Identify which cell holds the provided text, then report its (x, y) central coordinate. 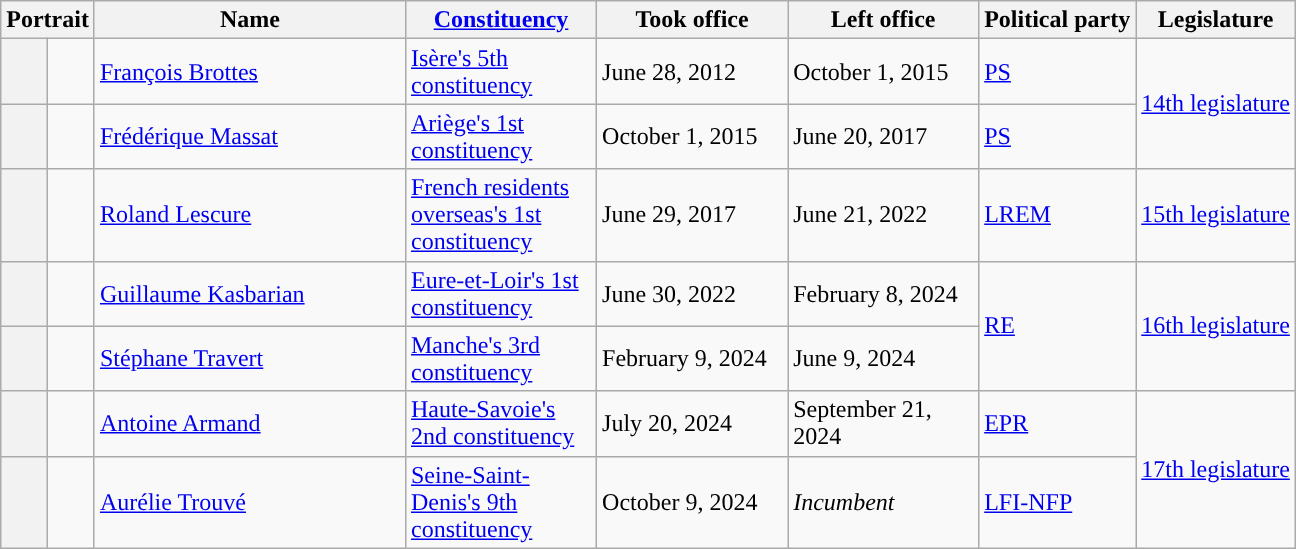
EPR (1058, 424)
Roland Lescure (250, 215)
June 28, 2012 (692, 72)
Incumbent (884, 502)
Eure-et-Loir's 1st constituency (500, 294)
LFI-NFP (1058, 502)
Political party (1058, 20)
Manche's 3rd constituency (500, 358)
June 29, 2017 (692, 215)
February 8, 2024 (884, 294)
June 9, 2024 (884, 358)
September 21, 2024 (884, 424)
June 30, 2022 (692, 294)
Frédérique Massat (250, 136)
Seine-Saint-Denis's 9th constituency (500, 502)
Antoine Armand (250, 424)
Name (250, 20)
François Brottes (250, 72)
Constituency (500, 20)
Legislature (1216, 20)
Portrait (48, 20)
Ariège's 1st constituency (500, 136)
16th legislature (1216, 326)
Isère's 5th constituency (500, 72)
June 21, 2022 (884, 215)
Aurélie Trouvé (250, 502)
RE (1058, 326)
Left office (884, 20)
October 9, 2024 (692, 502)
Stéphane Travert (250, 358)
17th legislature (1216, 470)
LREM (1058, 215)
French residents overseas's 1st constituency (500, 215)
Guillaume Kasbarian (250, 294)
Took office (692, 20)
June 20, 2017 (884, 136)
14th legislature (1216, 104)
July 20, 2024 (692, 424)
Haute-Savoie's 2nd constituency (500, 424)
15th legislature (1216, 215)
February 9, 2024 (692, 358)
